Return (x, y) of the center of cell containing provided text 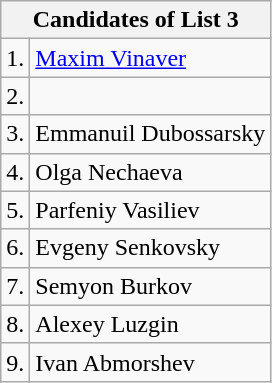
Evgeny Senkovsky (150, 248)
Maxim Vinaver (150, 58)
Emmanuil Dubossarsky (150, 134)
7. (16, 286)
6. (16, 248)
Alexey Luzgin (150, 324)
Candidates of List 3 (136, 20)
5. (16, 210)
1. (16, 58)
2. (16, 96)
Parfeniy Vasiliev (150, 210)
4. (16, 172)
Olga Nechaeva (150, 172)
9. (16, 362)
8. (16, 324)
Semyon Burkov (150, 286)
Ivan Abmorshev (150, 362)
3. (16, 134)
